Locate the cell with the specified text and output its (X, Y) center coordinate. 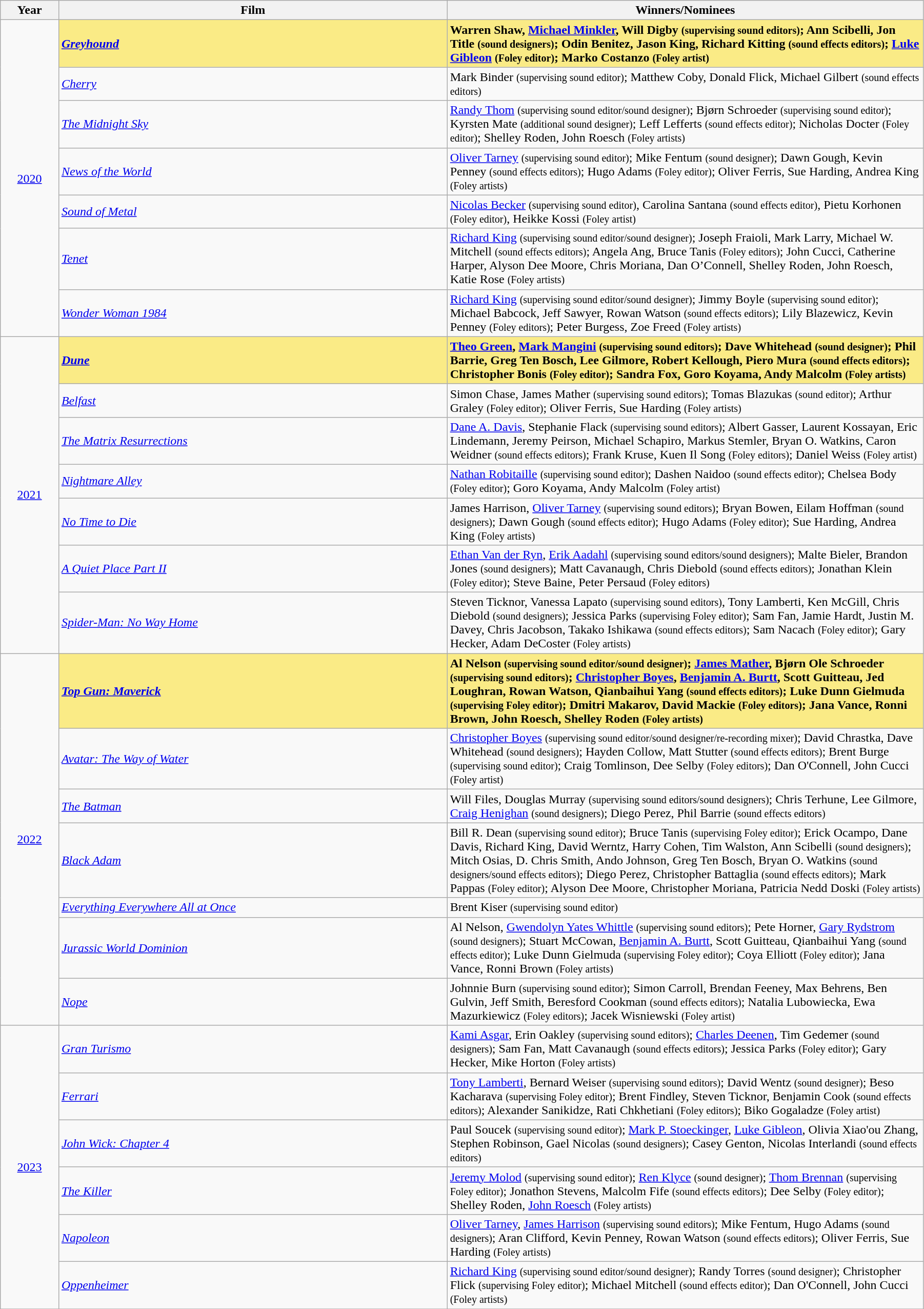
Year (30, 10)
Belfast (253, 400)
Nicolas Becker (supervising sound editor), Carolina Santana (sound effects editor), Pietu Korhonen (Foley editor), Heikke Kossi (Foley artist) (685, 211)
2022 (30, 839)
Sound of Metal (253, 211)
The Matrix Resurrections (253, 441)
The Killer (253, 1191)
Black Adam (253, 860)
Napoleon (253, 1238)
Top Gun: Maverick (253, 691)
2021 (30, 494)
No Time to Die (253, 521)
Gran Turismo (253, 1049)
Winners/Nominees (685, 10)
Spider-Man: No Way Home (253, 623)
Tenet (253, 259)
John Wick: Chapter 4 (253, 1143)
2020 (30, 179)
Wonder Woman 1984 (253, 313)
Avatar: The Way of Water (253, 759)
Nope (253, 1002)
The Midnight Sky (253, 124)
Cherry (253, 84)
News of the World (253, 171)
A Quiet Place Part II (253, 569)
Everything Everywhere All at Once (253, 907)
Ferrari (253, 1096)
Dune (253, 360)
The Batman (253, 806)
Oppenheimer (253, 1285)
Film (253, 10)
Brent Kiser (supervising sound editor) (685, 907)
Greyhound (253, 44)
2023 (30, 1167)
Jurassic World Dominion (253, 948)
Mark Binder (supervising sound editor); Matthew Coby, Donald Flick, Michael Gilbert (sound effects editors) (685, 84)
Nightmare Alley (253, 481)
